Find where the given text appears and provide that cell's center as (X, Y) coordinate. 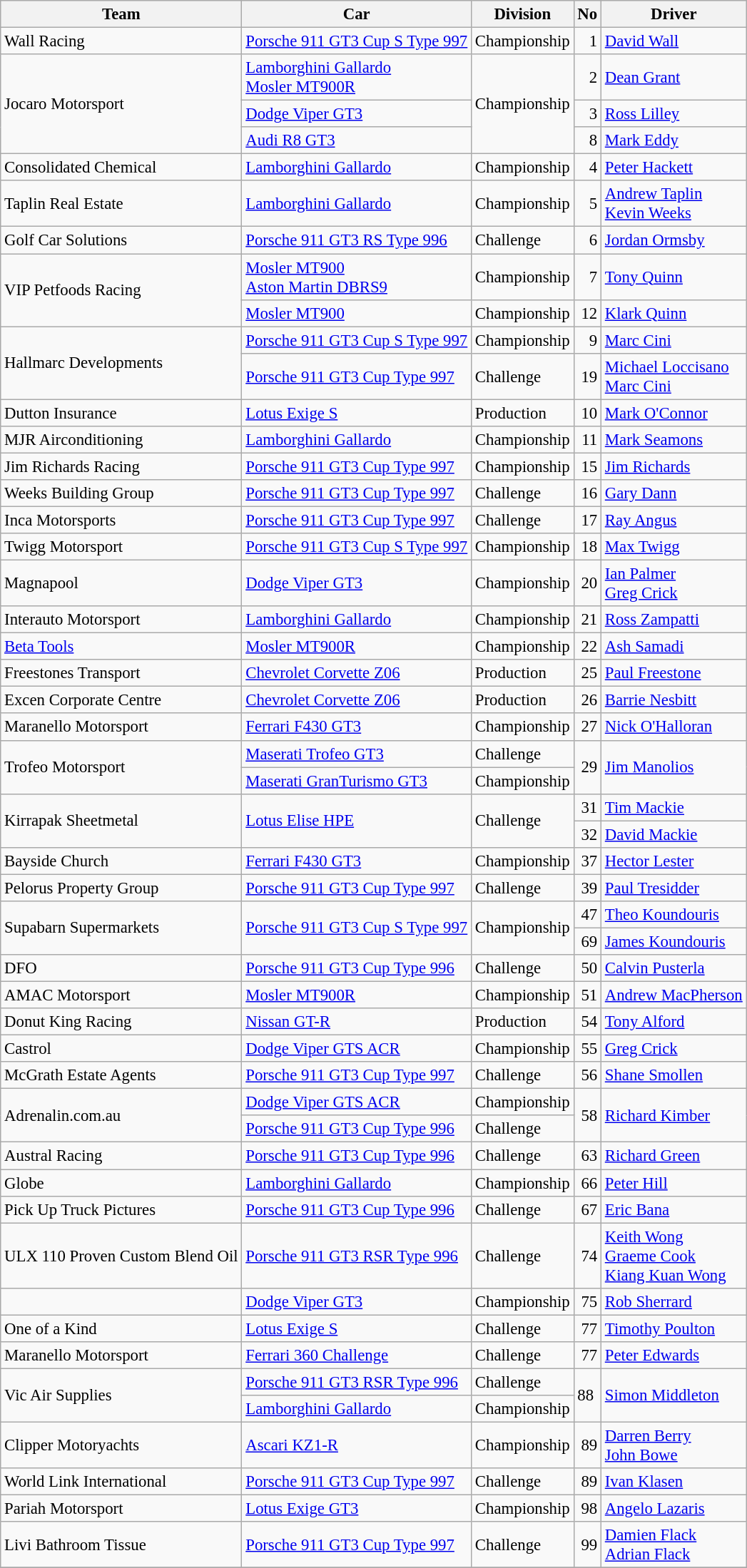
World Link International (121, 1482)
Inca Motorsports (121, 520)
Supabarn Supermarkets (121, 928)
Kirrapak Sheetmetal (121, 820)
Mosler MT900 (357, 313)
1 (587, 41)
75 (587, 1301)
Ivan Klasen (674, 1482)
3 (587, 114)
Mark O'Connor (674, 413)
Adrenalin.com.au (121, 1115)
ULX 110 Proven Custom Blend Oil (121, 1256)
Audi R8 GT3 (357, 140)
15 (587, 466)
58 (587, 1115)
Pick Up Truck Pictures (121, 1209)
Ray Angus (674, 520)
Beta Tools (121, 647)
One of a Kind (121, 1328)
Jim Richards Racing (121, 466)
39 (587, 888)
Mark Seamons (674, 440)
Ross Zampatti (674, 620)
69 (587, 941)
16 (587, 493)
Ascari KZ1-R (357, 1445)
Twigg Motorsport (121, 547)
Gary Dann (674, 493)
29 (587, 767)
Jocaro Motorsport (121, 104)
54 (587, 1022)
Nick O'Halloran (674, 727)
Trofeo Motorsport (121, 767)
Marc Cini (674, 340)
Magnapool (121, 583)
99 (587, 1544)
12 (587, 313)
Andrew MacPherson (674, 995)
James Koundouris (674, 941)
2 (587, 77)
Lotus Elise HPE (357, 820)
Clipper Motoryachts (121, 1445)
63 (587, 1156)
AMAC Motorsport (121, 995)
Ian Palmer Greg Crick (674, 583)
Peter Edwards (674, 1356)
Team (121, 14)
9 (587, 340)
37 (587, 861)
Hector Lester (674, 861)
5 (587, 204)
47 (587, 915)
Maserati Trofeo GT3 (357, 754)
Tony Quinn (674, 277)
Ross Lilley (674, 114)
Car (357, 14)
8 (587, 140)
55 (587, 1049)
Excen Corporate Centre (121, 700)
McGrath Estate Agents (121, 1075)
Paul Freestone (674, 673)
Eric Bana (674, 1209)
88 (587, 1395)
Dutton Insurance (121, 413)
22 (587, 647)
Michael Loccisano Marc Cini (674, 376)
Mark Eddy (674, 140)
Freestones Transport (121, 673)
Rob Sherrard (674, 1301)
Tim Mackie (674, 807)
Andrew Taplin Kevin Weeks (674, 204)
Pelorus Property Group (121, 888)
Hallmarc Developments (121, 363)
Theo Koundouris (674, 915)
56 (587, 1075)
Richard Kimber (674, 1115)
Darren Berry John Bowe (674, 1445)
Vic Air Supplies (121, 1395)
7 (587, 277)
No (587, 14)
26 (587, 700)
Ash Samadi (674, 647)
Mosler MT900 Aston Martin DBRS9 (357, 277)
Peter Hill (674, 1183)
Jordan Ormsby (674, 240)
Timothy Poulton (674, 1328)
17 (587, 520)
Austral Racing (121, 1156)
Jim Richards (674, 466)
Wall Racing (121, 41)
Bayside Church (121, 861)
Damien Flack Adrian Flack (674, 1544)
6 (587, 240)
Taplin Real Estate (121, 204)
Barrie Nesbitt (674, 700)
DFO (121, 968)
Pariah Motorsport (121, 1509)
Klark Quinn (674, 313)
67 (587, 1209)
Weeks Building Group (121, 493)
20 (587, 583)
10 (587, 413)
Livi Bathroom Tissue (121, 1544)
Paul Tresidder (674, 888)
51 (587, 995)
21 (587, 620)
11 (587, 440)
98 (587, 1509)
Ferrari 360 Challenge (357, 1356)
Interauto Motorsport (121, 620)
Max Twigg (674, 547)
Lotus Exige GT3 (357, 1509)
Keith Wong Graeme Cook Kiang Kuan Wong (674, 1256)
Consolidated Chemical (121, 168)
VIP Petfoods Racing (121, 290)
Richard Green (674, 1156)
Maserati GranTurismo GT3 (357, 781)
Simon Middleton (674, 1395)
Jim Manolios (674, 767)
66 (587, 1183)
MJR Airconditioning (121, 440)
27 (587, 727)
32 (587, 834)
Dean Grant (674, 77)
74 (587, 1256)
31 (587, 807)
18 (587, 547)
19 (587, 376)
David Wall (674, 41)
Porsche 911 GT3 RS Type 996 (357, 240)
Driver (674, 14)
Lamborghini GallardoMosler MT900R (357, 77)
Shane Smollen (674, 1075)
Golf Car Solutions (121, 240)
4 (587, 168)
Peter Hackett (674, 168)
Nissan GT-R (357, 1022)
Greg Crick (674, 1049)
Castrol (121, 1049)
Division (523, 14)
50 (587, 968)
Angelo Lazaris (674, 1509)
David Mackie (674, 834)
Calvin Pusterla (674, 968)
Globe (121, 1183)
Donut King Racing (121, 1022)
Tony Alford (674, 1022)
25 (587, 673)
